Pinpoint the cell where the given text exists, returning its [X, Y] midpoint coordinate. 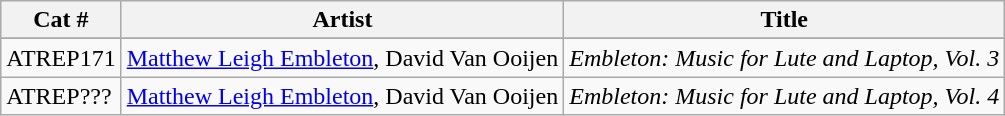
Title [784, 20]
Embleton: Music for Lute and Laptop, Vol. 4 [784, 96]
ATREP??? [61, 96]
Artist [342, 20]
ATREP171 [61, 58]
Embleton: Music for Lute and Laptop, Vol. 3 [784, 58]
Cat # [61, 20]
